Detect which cell encompasses the target text, then output its (x, y) center coordinate. 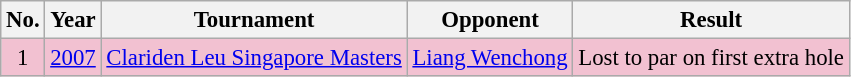
Liang Wenchong (490, 58)
Opponent (490, 20)
1 (23, 58)
Tournament (254, 20)
2007 (73, 58)
Clariden Leu Singapore Masters (254, 58)
Year (73, 20)
No. (23, 20)
Lost to par on first extra hole (711, 58)
Result (711, 20)
